Return the [x, y] coordinate for the center point of the cell that contains the specified text.  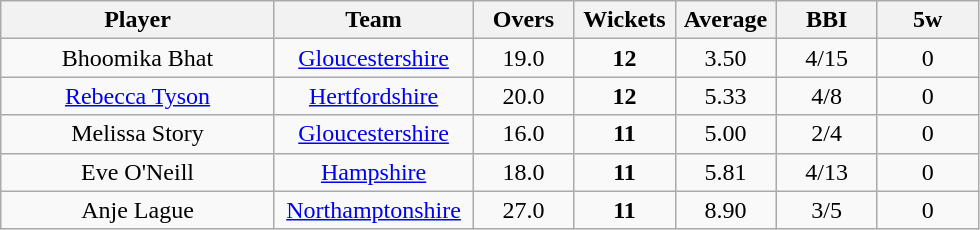
Bhoomika Bhat [138, 58]
2/4 [826, 134]
BBI [826, 20]
27.0 [524, 210]
4/8 [826, 96]
Melissa Story [138, 134]
Team [374, 20]
5w [928, 20]
Northamptonshire [374, 210]
4/15 [826, 58]
Average [726, 20]
Rebecca Tyson [138, 96]
19.0 [524, 58]
3/5 [826, 210]
8.90 [726, 210]
20.0 [524, 96]
Hertfordshire [374, 96]
3.50 [726, 58]
16.0 [524, 134]
5.00 [726, 134]
Overs [524, 20]
Wickets [624, 20]
Eve O'Neill [138, 172]
18.0 [524, 172]
4/13 [826, 172]
5.33 [726, 96]
5.81 [726, 172]
Anje Lague [138, 210]
Hampshire [374, 172]
Player [138, 20]
